Detect which cell encompasses the target text, then output its (X, Y) center coordinate. 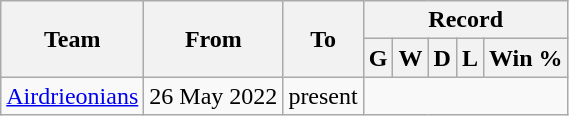
Team (72, 39)
Record (466, 20)
D (442, 58)
To (323, 39)
From (214, 39)
G (378, 58)
26 May 2022 (214, 96)
W (410, 58)
present (323, 96)
Airdrieonians (72, 96)
L (470, 58)
Win % (526, 58)
